Extract the [X, Y] coordinate from the center of the cell holding the provided text.  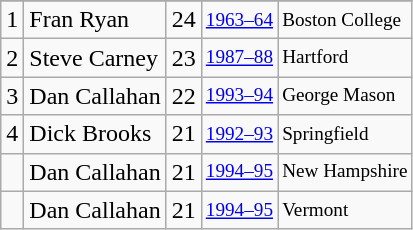
Hartford [345, 58]
3 [12, 96]
4 [12, 134]
1 [12, 20]
Steve Carney [95, 58]
New Hampshire [345, 172]
1993–94 [239, 96]
2 [12, 58]
1992–93 [239, 134]
Dick Brooks [95, 134]
1987–88 [239, 58]
1963–64 [239, 20]
Boston College [345, 20]
22 [184, 96]
Springfield [345, 134]
George Mason [345, 96]
Fran Ryan [95, 20]
Vermont [345, 210]
23 [184, 58]
24 [184, 20]
